Capture the cell that displays the provided text and extract its [X, Y] central coordinate. 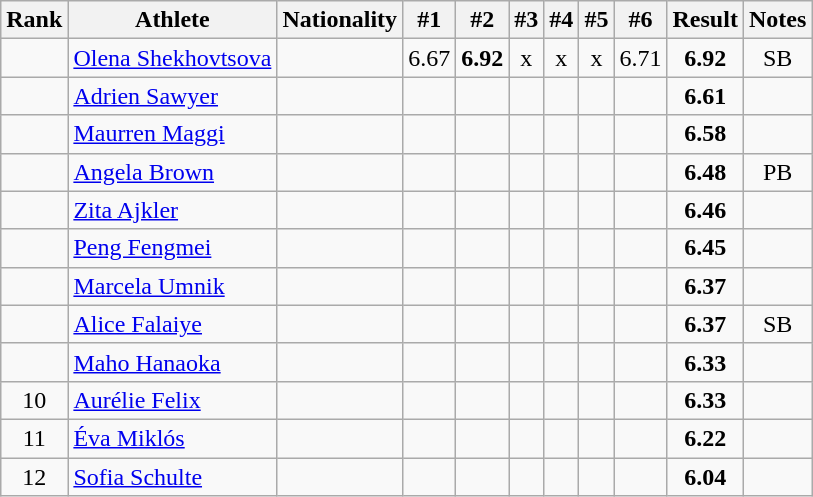
Nationality [340, 20]
Angela Brown [172, 172]
Alice Falaiye [172, 324]
#5 [596, 20]
6.45 [705, 248]
Rank [34, 20]
#6 [640, 20]
6.04 [705, 477]
#1 [430, 20]
6.48 [705, 172]
Adrien Sawyer [172, 96]
Éva Miklós [172, 438]
11 [34, 438]
#4 [562, 20]
Sofia Schulte [172, 477]
PB [777, 172]
Peng Fengmei [172, 248]
Aurélie Felix [172, 400]
Notes [777, 20]
6.71 [640, 58]
6.46 [705, 210]
Olena Shekhovtsova [172, 58]
12 [34, 477]
Zita Ajkler [172, 210]
6.67 [430, 58]
#2 [482, 20]
10 [34, 400]
6.22 [705, 438]
#3 [526, 20]
Maho Hanaoka [172, 362]
Athlete [172, 20]
Marcela Umnik [172, 286]
6.61 [705, 96]
Result [705, 20]
6.58 [705, 134]
Maurren Maggi [172, 134]
